Search for the cell housing the specified text and yield its (X, Y) center coordinate. 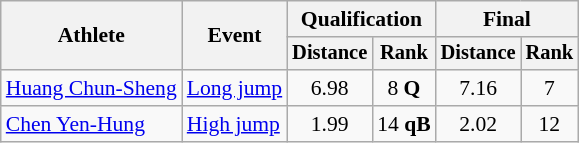
7 (550, 88)
High jump (234, 124)
7.16 (478, 88)
12 (550, 124)
Event (234, 36)
Huang Chun-Sheng (92, 88)
6.98 (330, 88)
Chen Yen-Hung (92, 124)
Qualification (361, 19)
14 qB (404, 124)
Final (507, 19)
Athlete (92, 36)
8 Q (404, 88)
2.02 (478, 124)
1.99 (330, 124)
Long jump (234, 88)
